From the cell containing the given text, extract its center point as [X, Y] coordinate. 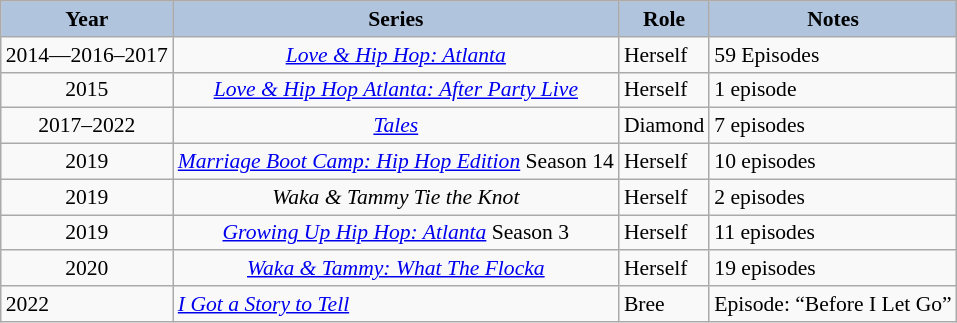
Bree [664, 304]
2015 [87, 90]
Episode: “Before I Let Go” [832, 304]
Growing Up Hip Hop: Atlanta Season 3 [396, 233]
Series [396, 19]
Love & Hip Hop Atlanta: After Party Live [396, 90]
Waka & Tammy: What The Flocka [396, 269]
2020 [87, 269]
11 episodes [832, 233]
19 episodes [832, 269]
10 episodes [832, 162]
7 episodes [832, 126]
Waka & Tammy Tie the Knot [396, 197]
2014—2016–2017 [87, 55]
Notes [832, 19]
Role [664, 19]
2 episodes [832, 197]
1 episode [832, 90]
59 Episodes [832, 55]
2017–2022 [87, 126]
Love & Hip Hop: Atlanta [396, 55]
2022 [87, 304]
Year [87, 19]
I Got a Story to Tell [396, 304]
Marriage Boot Camp: Hip Hop Edition Season 14 [396, 162]
Diamond [664, 126]
Tales [396, 126]
